Provide the [x, y] coordinate of the cell's center where the given text is located.  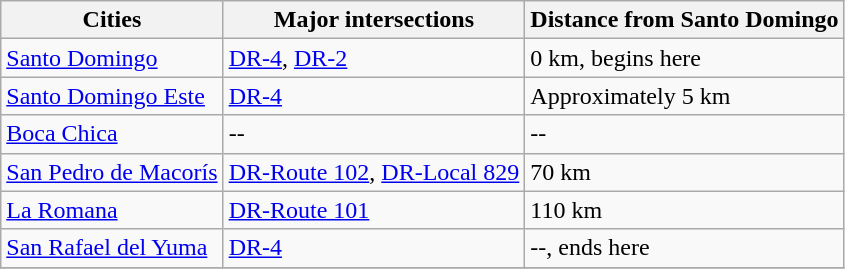
Approximately 5 km [684, 96]
San Rafael del Yuma [112, 248]
Cities [112, 20]
Boca Chica [112, 134]
--, ends here [684, 248]
La Romana [112, 210]
Santo Domingo Este [112, 96]
DR-4, DR-2 [374, 58]
Distance from Santo Domingo [684, 20]
0 km, begins here [684, 58]
DR-Route 102, DR-Local 829 [374, 172]
San Pedro de Macorís [112, 172]
Santo Domingo [112, 58]
DR-Route 101 [374, 210]
70 km [684, 172]
110 km [684, 210]
Major intersections [374, 20]
